Identify which cell holds the provided text, then report its (X, Y) central coordinate. 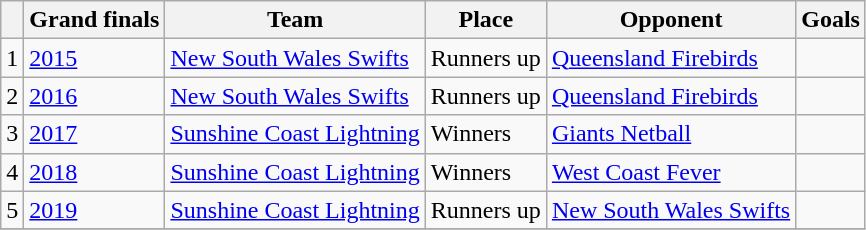
5 (12, 210)
2019 (94, 210)
2 (12, 96)
Place (486, 20)
2017 (94, 134)
3 (12, 134)
West Coast Fever (670, 172)
1 (12, 58)
Giants Netball (670, 134)
Opponent (670, 20)
2018 (94, 172)
Goals (831, 20)
2015 (94, 58)
4 (12, 172)
Team (295, 20)
Grand finals (94, 20)
2016 (94, 96)
